Provide the [x, y] coordinate of the cell's center where the given text is located.  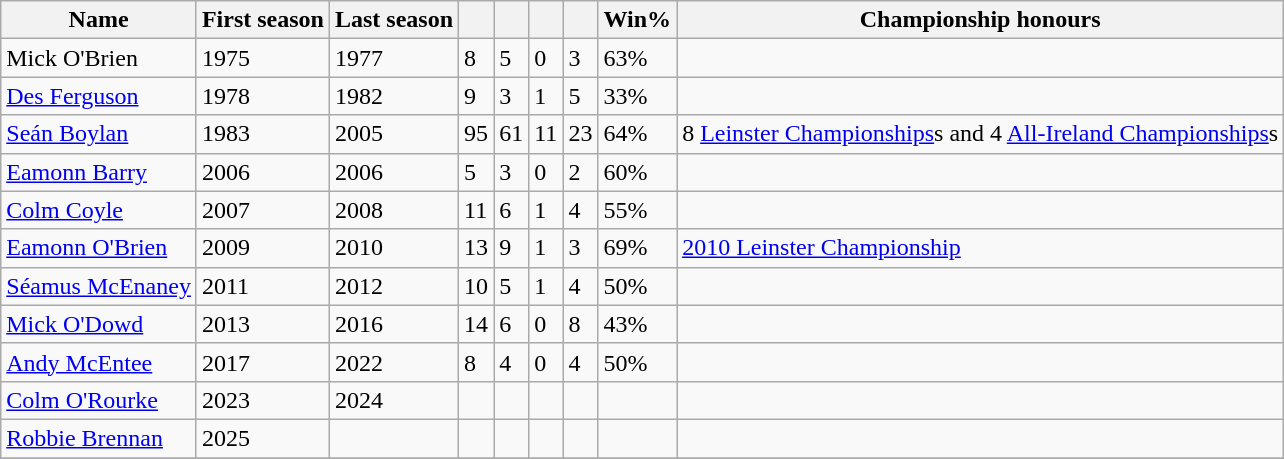
33% [638, 96]
55% [638, 210]
2017 [262, 362]
23 [580, 134]
Robbie Brennan [99, 438]
63% [638, 58]
13 [476, 248]
43% [638, 324]
2012 [394, 286]
2 [580, 172]
95 [476, 134]
Eamonn O'Brien [99, 248]
Win% [638, 20]
Mick O'Dowd [99, 324]
Andy McEntee [99, 362]
8 Leinster Championshipss and 4 All-Ireland Championshipss [980, 134]
64% [638, 134]
Championship honours [980, 20]
2022 [394, 362]
2010 Leinster Championship [980, 248]
Colm O'Rourke [99, 400]
69% [638, 248]
First season [262, 20]
Name [99, 20]
Last season [394, 20]
Mick O'Brien [99, 58]
2007 [262, 210]
10 [476, 286]
61 [512, 134]
Des Ferguson [99, 96]
14 [476, 324]
2010 [394, 248]
2011 [262, 286]
Eamonn Barry [99, 172]
2013 [262, 324]
2005 [394, 134]
2023 [262, 400]
2008 [394, 210]
1978 [262, 96]
1983 [262, 134]
1982 [394, 96]
60% [638, 172]
2024 [394, 400]
Séamus McEnaney [99, 286]
Colm Coyle [99, 210]
2016 [394, 324]
1977 [394, 58]
2025 [262, 438]
1975 [262, 58]
2009 [262, 248]
Seán Boylan [99, 134]
